Pinpoint the cell where the given text exists, returning its (x, y) midpoint coordinate. 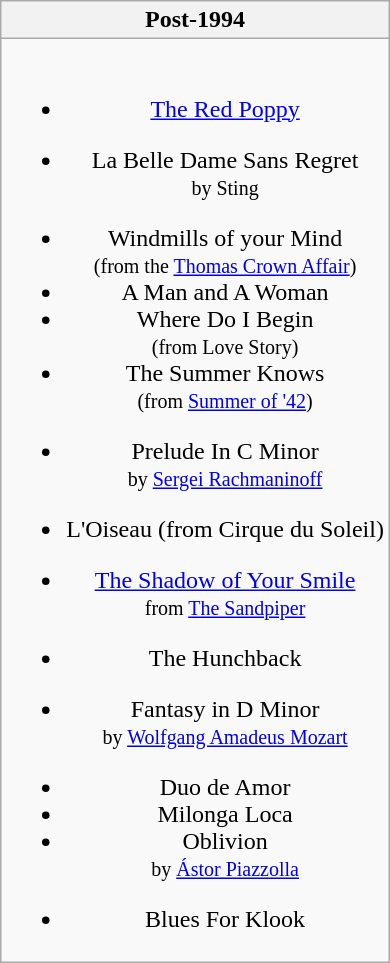
Post-1994 (196, 20)
